For the text-containing cell, return its midpoint in (X, Y) coordinate format. 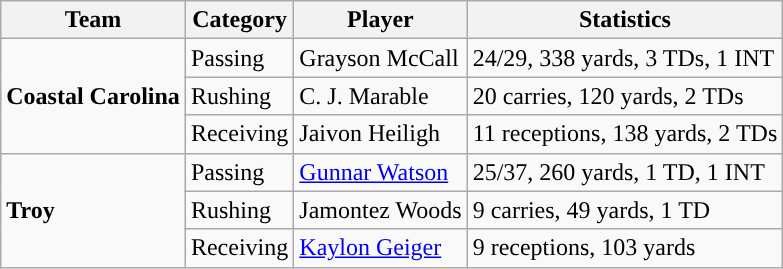
Gunnar Watson (380, 172)
Kaylon Geiger (380, 248)
Coastal Carolina (94, 96)
Team (94, 20)
9 carries, 49 yards, 1 TD (625, 210)
Grayson McCall (380, 58)
C. J. Marable (380, 96)
20 carries, 120 yards, 2 TDs (625, 96)
Category (239, 20)
Jaivon Heiligh (380, 134)
Player (380, 20)
24/29, 338 yards, 3 TDs, 1 INT (625, 58)
Troy (94, 210)
Jamontez Woods (380, 210)
Statistics (625, 20)
25/37, 260 yards, 1 TD, 1 INT (625, 172)
9 receptions, 103 yards (625, 248)
11 receptions, 138 yards, 2 TDs (625, 134)
